Capture the cell that displays the provided text and extract its [x, y] central coordinate. 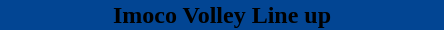
Imoco Volley Line up [222, 15]
